Detect which cell encompasses the target text, then output its [x, y] center coordinate. 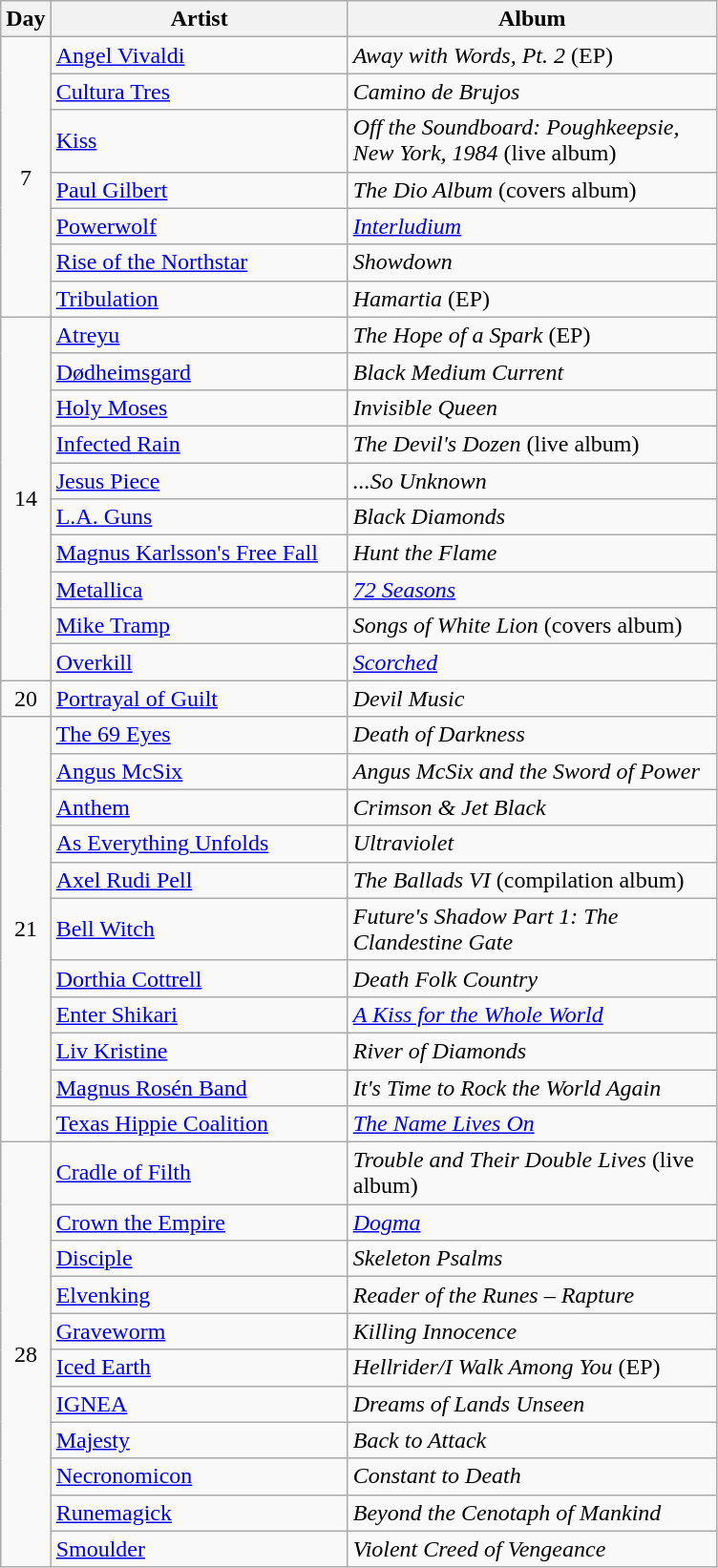
Rise of the Northstar [199, 262]
Holy Moses [199, 408]
Paul Gilbert [199, 190]
Away with Words, Pt. 2 (EP) [532, 55]
Killing Innocence [532, 1331]
Anthem [199, 807]
Enter Shikari [199, 1014]
The Devil's Dozen (live album) [532, 444]
Cradle of Filth [199, 1174]
IGNEA [199, 1404]
A Kiss for the Whole World [532, 1014]
Angus McSix and the Sword of Power [532, 771]
Violent Creed of Vengeance [532, 1549]
Mike Tramp [199, 626]
Beyond the Cenotaph of Mankind [532, 1513]
Songs of White Lion (covers album) [532, 626]
Magnus Karlsson's Free Fall [199, 554]
Reader of the Runes – Rapture [532, 1295]
Showdown [532, 262]
The Dio Album (covers album) [532, 190]
Camino de Brujos [532, 92]
14 [26, 498]
The Name Lives On [532, 1124]
Graveworm [199, 1331]
Dødheimsgard [199, 371]
20 [26, 699]
Scorched [532, 662]
Smoulder [199, 1549]
Dorthia Cottrell [199, 978]
Trouble and Their Double Lives (live album) [532, 1174]
21 [26, 930]
...So Unknown [532, 480]
Album [532, 19]
Black Medium Current [532, 371]
Infected Rain [199, 444]
Portrayal of Guilt [199, 699]
Necronomicon [199, 1476]
The Hope of a Spark (EP) [532, 335]
It's Time to Rock the World Again [532, 1087]
Tribulation [199, 299]
Bell Witch [199, 930]
72 Seasons [532, 590]
Dogma [532, 1223]
Death Folk Country [532, 978]
Iced Earth [199, 1368]
Crown the Empire [199, 1223]
Axel Rudi Pell [199, 880]
Back to Attack [532, 1440]
Angel Vivaldi [199, 55]
Kiss [199, 141]
Dreams of Lands Unseen [532, 1404]
L.A. Guns [199, 517]
Hamartia (EP) [532, 299]
Cultura Tres [199, 92]
Runemagick [199, 1513]
28 [26, 1355]
Ultraviolet [532, 844]
Day [26, 19]
Angus McSix [199, 771]
Jesus Piece [199, 480]
Future's Shadow Part 1: The Clandestine Gate [532, 930]
Magnus Rosén Band [199, 1087]
Disciple [199, 1259]
Powerwolf [199, 226]
Skeleton Psalms [532, 1259]
As Everything Unfolds [199, 844]
Hunt the Flame [532, 554]
Elvenking [199, 1295]
The Ballads VI (compilation album) [532, 880]
Crimson & Jet Black [532, 807]
Liv Kristine [199, 1051]
Death of Darkness [532, 735]
Overkill [199, 662]
7 [26, 178]
The 69 Eyes [199, 735]
Metallica [199, 590]
Interludium [532, 226]
Invisible Queen [532, 408]
Atreyu [199, 335]
River of Diamonds [532, 1051]
Hellrider/I Walk Among You (EP) [532, 1368]
Artist [199, 19]
Black Diamonds [532, 517]
Devil Music [532, 699]
Constant to Death [532, 1476]
Off the Soundboard: Poughkeepsie, New York, 1984 (live album) [532, 141]
Majesty [199, 1440]
Texas Hippie Coalition [199, 1124]
